Provide the [x, y] coordinate of the cell's center where the given text is located.  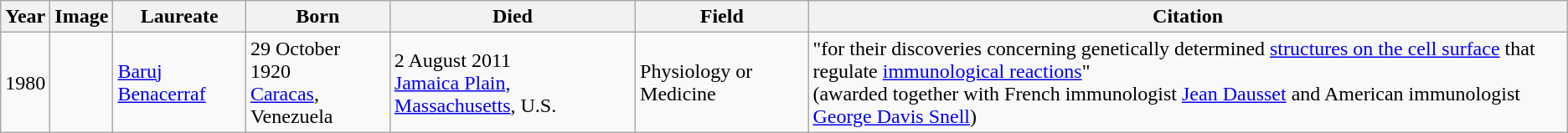
Died [513, 17]
Image [82, 17]
Laureate [179, 17]
Field [722, 17]
Citation [1188, 17]
29 October 1920Caracas, Venezuela [317, 82]
1980 [25, 82]
2 August 2011Jamaica Plain, Massachusetts, U.S. [513, 82]
Physiology or Medicine [722, 82]
Born [317, 17]
Baruj Benacerraf [179, 82]
Year [25, 17]
